Search for the cell housing the specified text and yield its [X, Y] center coordinate. 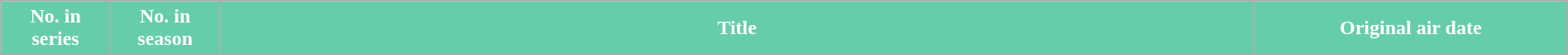
No. inseries [56, 28]
Title [737, 28]
Original air date [1411, 28]
No. inseason [165, 28]
